From the cell containing the given text, extract its center point as [x, y] coordinate. 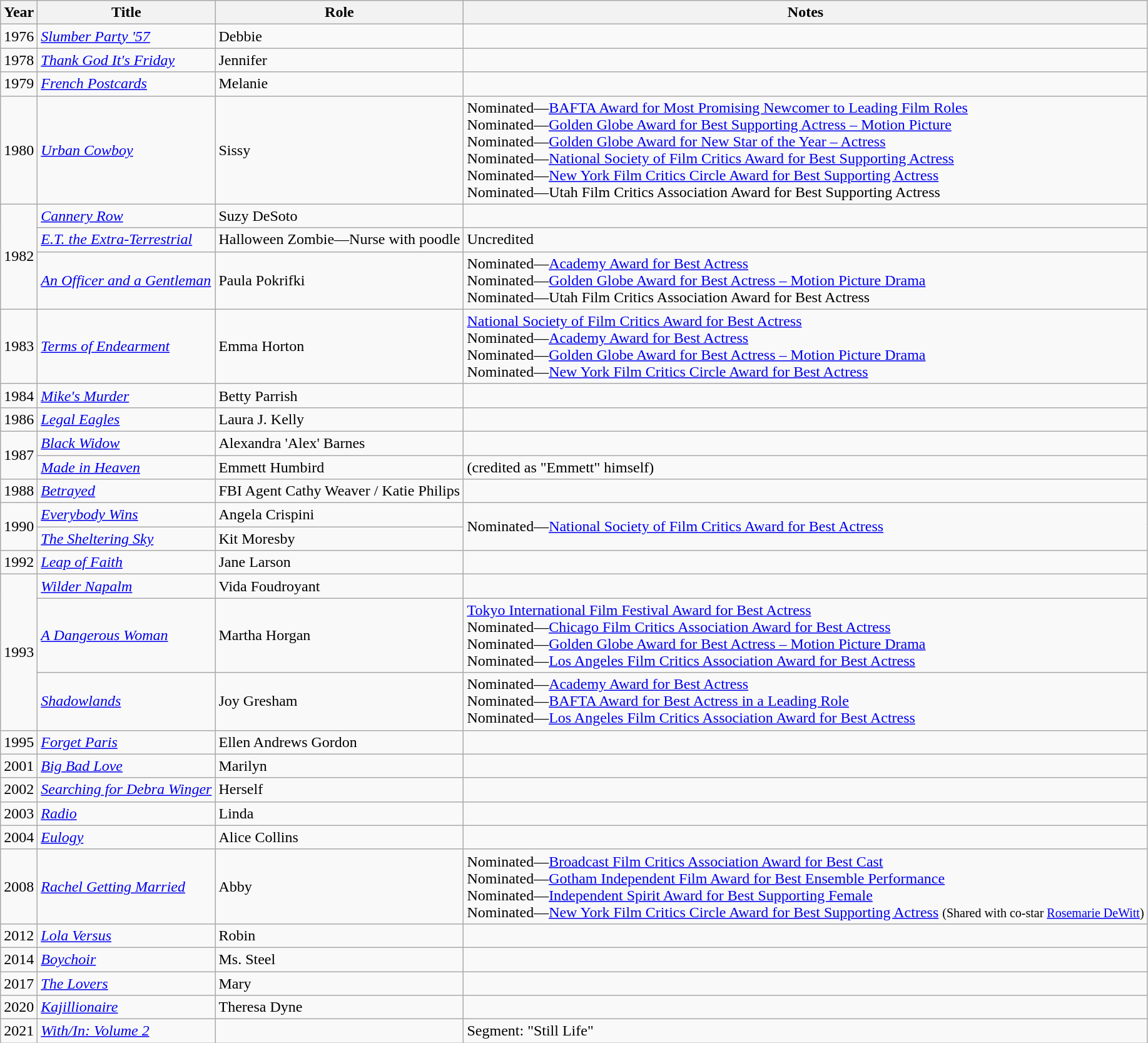
Forget Paris [126, 742]
Betrayed [126, 491]
Nominated—National Society of Film Critics Award for Best Actress [806, 527]
1980 [19, 150]
2020 [19, 1007]
Made in Heaven [126, 467]
Shadowlands [126, 701]
Halloween Zombie—Nurse with poodle [339, 240]
Terms of Endearment [126, 347]
Herself [339, 790]
1978 [19, 60]
Kit Moresby [339, 539]
A Dangerous Woman [126, 636]
Segment: "Still Life" [806, 1031]
Laura J. Kelly [339, 419]
Emma Horton [339, 347]
1992 [19, 562]
1993 [19, 652]
The Sheltering Sky [126, 539]
1984 [19, 395]
1995 [19, 742]
Role [339, 13]
(credited as "Emmett" himself) [806, 467]
Thank God It's Friday [126, 60]
Alice Collins [339, 837]
2014 [19, 959]
Emmett Humbird [339, 467]
Angela Crispini [339, 515]
Lola Versus [126, 935]
Debbie [339, 36]
2021 [19, 1031]
Radio [126, 813]
Betty Parrish [339, 395]
Everybody Wins [126, 515]
Black Widow [126, 443]
1990 [19, 527]
Searching for Debra Winger [126, 790]
1979 [19, 84]
2004 [19, 837]
Big Bad Love [126, 766]
Marilyn [339, 766]
Notes [806, 13]
French Postcards [126, 84]
Joy Gresham [339, 701]
1976 [19, 36]
Title [126, 13]
Wilder Napalm [126, 586]
Melanie [339, 84]
Leap of Faith [126, 562]
Theresa Dyne [339, 1007]
Mary [339, 983]
Paula Pokrifki [339, 280]
1983 [19, 347]
Rachel Getting Married [126, 886]
1988 [19, 491]
Ms. Steel [339, 959]
Mike's Murder [126, 395]
The Lovers [126, 983]
With/In: Volume 2 [126, 1031]
2008 [19, 886]
1987 [19, 455]
Legal Eagles [126, 419]
An Officer and a Gentleman [126, 280]
Vida Foudroyant [339, 586]
Urban Cowboy [126, 150]
Jane Larson [339, 562]
Alexandra 'Alex' Barnes [339, 443]
Uncredited [806, 240]
Kajillionaire [126, 1007]
Cannery Row [126, 216]
Boychoir [126, 959]
Sissy [339, 150]
2002 [19, 790]
2017 [19, 983]
Robin [339, 935]
E.T. the Extra-Terrestrial [126, 240]
Suzy DeSoto [339, 216]
FBI Agent Cathy Weaver / Katie Philips [339, 491]
Linda [339, 813]
Eulogy [126, 837]
Abby [339, 886]
2012 [19, 935]
Jennifer [339, 60]
Slumber Party '57 [126, 36]
Martha Horgan [339, 636]
Ellen Andrews Gordon [339, 742]
2003 [19, 813]
2001 [19, 766]
Year [19, 13]
1982 [19, 257]
1986 [19, 419]
